Capture the cell that displays the provided text and extract its (x, y) central coordinate. 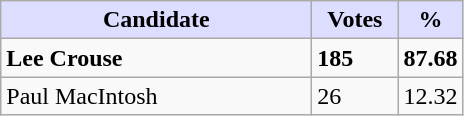
26 (355, 96)
185 (355, 58)
12.32 (430, 96)
Votes (355, 20)
Paul MacIntosh (156, 96)
% (430, 20)
Candidate (156, 20)
87.68 (430, 58)
Lee Crouse (156, 58)
